From the cell containing the given text, extract its center point as [X, Y] coordinate. 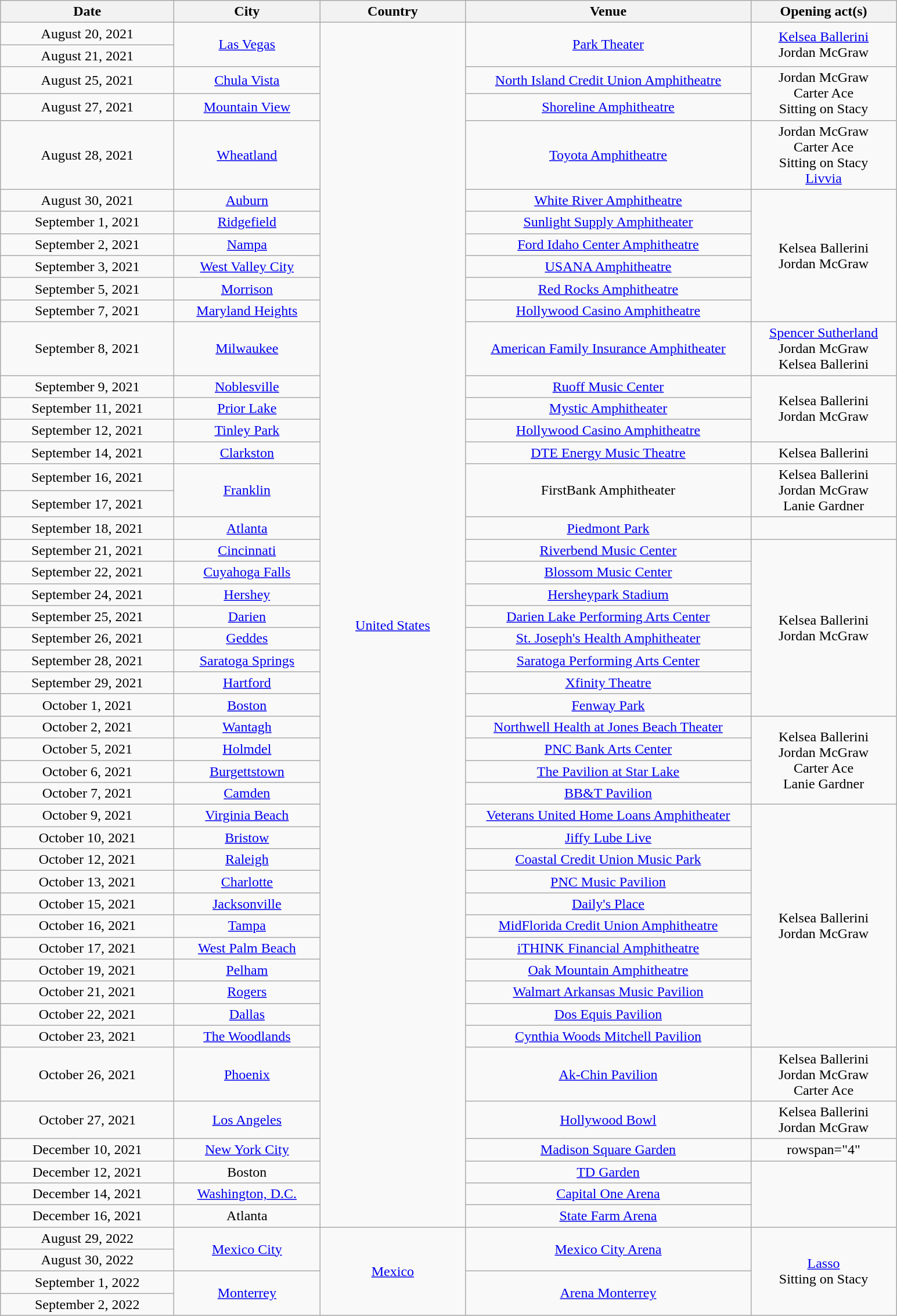
September 12, 2021 [87, 431]
Ford Idaho Center Amphitheatre [608, 244]
Arena Monterrey [608, 1293]
September 21, 2021 [87, 550]
Oak Mountain Amphitheatre [608, 970]
Auburn [247, 200]
Ak-Chin Pavilion [608, 1074]
September 7, 2021 [87, 311]
Jordan McGrawCarter AceSitting on Stacy [823, 93]
October 19, 2021 [87, 970]
Blossom Music Center [608, 572]
Monterrey [247, 1293]
October 15, 2021 [87, 904]
September 1, 2022 [87, 1282]
Wheatland [247, 154]
October 5, 2021 [87, 749]
October 21, 2021 [87, 992]
Darien [247, 616]
Ridgefield [247, 222]
Coastal Credit Union Music Park [608, 860]
Milwaukee [247, 348]
Cincinnati [247, 550]
Opening act(s) [823, 12]
BB&T Pavilion [608, 794]
September 1, 2021 [87, 222]
Burgettstown [247, 771]
Darien Lake Performing Arts Center [608, 616]
Shoreline Amphitheatre [608, 107]
Kelsea BalleriniJordan McGrawCarter AceLanie Gardner [823, 760]
September 16, 2021 [87, 477]
September 8, 2021 [87, 348]
September 14, 2021 [87, 453]
October 16, 2021 [87, 926]
Maryland Heights [247, 311]
August 20, 2021 [87, 34]
December 16, 2021 [87, 1216]
Franklin [247, 491]
Cuyahoga Falls [247, 572]
September 18, 2021 [87, 528]
Hersheypark Stadium [608, 594]
Kelsea BalleriniJordan McGrawCarter Ace [823, 1074]
Capital One Arena [608, 1194]
iTHINK Financial Amphitheatre [608, 948]
Northwell Health at Jones Beach Theater [608, 727]
October 22, 2021 [87, 1014]
Piedmont Park [608, 528]
MidFlorida Credit Union Amphitheatre [608, 926]
Riverbend Music Center [608, 550]
September 29, 2021 [87, 683]
Dallas [247, 1014]
Sunlight Supply Amphitheater [608, 222]
August 30, 2022 [87, 1260]
September 28, 2021 [87, 661]
Clarkston [247, 453]
Hartford [247, 683]
Washington, D.C. [247, 1194]
September 2, 2022 [87, 1304]
October 17, 2021 [87, 948]
Nampa [247, 244]
September 26, 2021 [87, 639]
Tinley Park [247, 431]
Tampa [247, 926]
Jacksonville [247, 904]
Kelsea BalleriniJordan McGrawLanie Gardner [823, 491]
September 3, 2021 [87, 266]
Jiffy Lube Live [608, 838]
September 9, 2021 [87, 386]
Los Angeles [247, 1119]
Hollywood Bowl [608, 1119]
September 5, 2021 [87, 289]
October 7, 2021 [87, 794]
St. Joseph's Health Amphitheater [608, 639]
DTE Energy Music Theatre [608, 453]
Toyota Amphitheatre [608, 154]
October 6, 2021 [87, 771]
Morrison [247, 289]
rowspan="4" [823, 1149]
Phoenix [247, 1074]
Red Rocks Amphitheatre [608, 289]
Charlotte [247, 882]
Mexico City [247, 1249]
Kelsea Ballerini [823, 453]
USANA Amphitheatre [608, 266]
Mexico [392, 1271]
October 10, 2021 [87, 838]
Saratoga Springs [247, 661]
Saratoga Performing Arts Center [608, 661]
September 25, 2021 [87, 616]
August 25, 2021 [87, 80]
Virginia Beach [247, 816]
Mexico City Arena [608, 1249]
October 1, 2021 [87, 705]
Raleigh [247, 860]
Prior Lake [247, 409]
Wantagh [247, 727]
Holmdel [247, 749]
White River Amphitheatre [608, 200]
October 2, 2021 [87, 727]
LassoSitting on Stacy [823, 1271]
Mountain View [247, 107]
Geddes [247, 639]
Spencer SutherlandJordan McGrawKelsea Ballerini [823, 348]
The Woodlands [247, 1036]
September 17, 2021 [87, 504]
State Farm Arena [608, 1216]
December 14, 2021 [87, 1194]
October 9, 2021 [87, 816]
Rogers [247, 992]
Park Theater [608, 45]
October 27, 2021 [87, 1119]
City [247, 12]
Noblesville [247, 386]
Mystic Amphitheater [608, 409]
Venue [608, 12]
Daily's Place [608, 904]
Date [87, 12]
August 29, 2022 [87, 1238]
North Island Credit Union Amphitheatre [608, 80]
Jordan McGrawCarter AceSitting on StacyLivvia [823, 154]
West Valley City [247, 266]
Walmart Arkansas Music Pavilion [608, 992]
TD Garden [608, 1172]
Pelham [247, 970]
United States [392, 625]
October 23, 2021 [87, 1036]
Fenway Park [608, 705]
December 10, 2021 [87, 1149]
Veterans United Home Loans Amphitheater [608, 816]
FirstBank Amphitheater [608, 491]
September 22, 2021 [87, 572]
October 12, 2021 [87, 860]
Hershey [247, 594]
American Family Insurance Amphitheater [608, 348]
Madison Square Garden [608, 1149]
Ruoff Music Center [608, 386]
The Pavilion at Star Lake [608, 771]
September 24, 2021 [87, 594]
September 2, 2021 [87, 244]
August 30, 2021 [87, 200]
October 26, 2021 [87, 1074]
September 11, 2021 [87, 409]
December 12, 2021 [87, 1172]
PNC Music Pavilion [608, 882]
Cynthia Woods Mitchell Pavilion [608, 1036]
October 13, 2021 [87, 882]
Chula Vista [247, 80]
PNC Bank Arts Center [608, 749]
New York City [247, 1149]
Bristow [247, 838]
Dos Equis Pavilion [608, 1014]
August 28, 2021 [87, 154]
August 27, 2021 [87, 107]
Xfinity Theatre [608, 683]
West Palm Beach [247, 948]
August 21, 2021 [87, 56]
Camden [247, 794]
Country [392, 12]
Las Vegas [247, 45]
